Search for the cell housing the specified text and yield its (x, y) center coordinate. 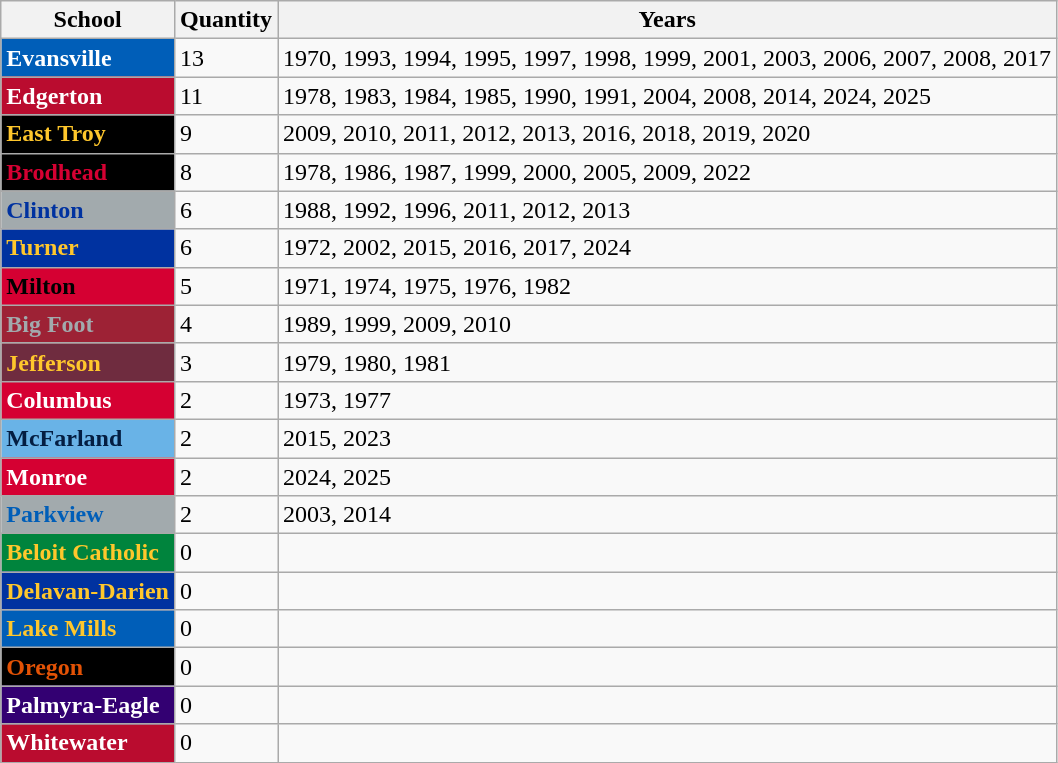
Jefferson (88, 362)
Edgerton (88, 96)
Years (668, 20)
1989, 1999, 2009, 2010 (668, 324)
13 (226, 58)
1972, 2002, 2015, 2016, 2017, 2024 (668, 248)
11 (226, 96)
Milton (88, 286)
3 (226, 362)
East Troy (88, 134)
Quantity (226, 20)
2024, 2025 (668, 477)
Clinton (88, 210)
2009, 2010, 2011, 2012, 2013, 2016, 2018, 2019, 2020 (668, 134)
Evansville (88, 58)
Lake Mills (88, 629)
9 (226, 134)
1973, 1977 (668, 400)
School (88, 20)
McFarland (88, 438)
1988, 1992, 1996, 2011, 2012, 2013 (668, 210)
Oregon (88, 667)
Whitewater (88, 743)
Monroe (88, 477)
Beloit Catholic (88, 553)
Columbus (88, 400)
8 (226, 172)
Brodhead (88, 172)
Parkview (88, 515)
1979, 1980, 1981 (668, 362)
5 (226, 286)
2015, 2023 (668, 438)
1970, 1993, 1994, 1995, 1997, 1998, 1999, 2001, 2003, 2006, 2007, 2008, 2017 (668, 58)
Turner (88, 248)
1971, 1974, 1975, 1976, 1982 (668, 286)
1978, 1986, 1987, 1999, 2000, 2005, 2009, 2022 (668, 172)
Palmyra-Eagle (88, 705)
4 (226, 324)
1978, 1983, 1984, 1985, 1990, 1991, 2004, 2008, 2014, 2024, 2025 (668, 96)
2003, 2014 (668, 515)
Delavan-Darien (88, 591)
Big Foot (88, 324)
